Detect which cell encompasses the target text, then output its (x, y) center coordinate. 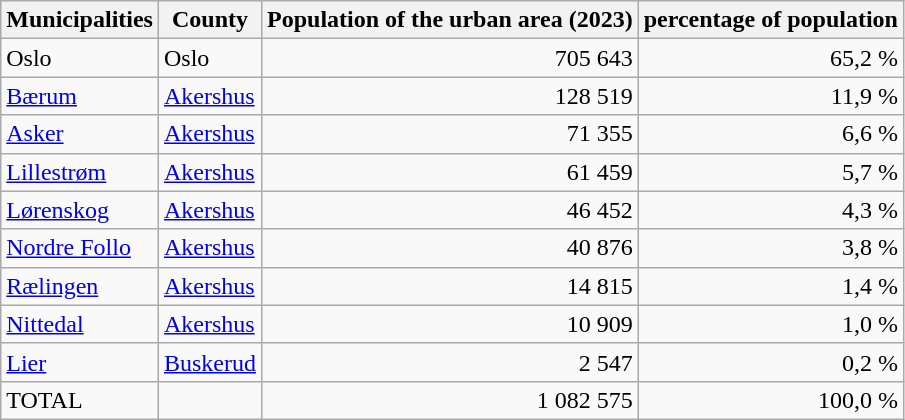
705 643 (450, 58)
61 459 (450, 172)
Population of the urban area (2023) (450, 20)
County (210, 20)
Bærum (80, 96)
14 815 (450, 286)
percentage of population (770, 20)
11,9 % (770, 96)
46 452 (450, 210)
4,3 % (770, 210)
Lørenskog (80, 210)
Asker (80, 134)
Buskerud (210, 362)
2 547 (450, 362)
Lier (80, 362)
65,2 % (770, 58)
1,4 % (770, 286)
Nittedal (80, 324)
1,0 % (770, 324)
10 909 (450, 324)
6,6 % (770, 134)
Rælingen (80, 286)
100,0 % (770, 400)
3,8 % (770, 248)
Municipalities (80, 20)
Nordre Follo (80, 248)
5,7 % (770, 172)
Lillestrøm (80, 172)
71 355 (450, 134)
1 082 575 (450, 400)
0,2 % (770, 362)
40 876 (450, 248)
TOTAL (80, 400)
128 519 (450, 96)
